Capture the cell that displays the provided text and extract its (x, y) central coordinate. 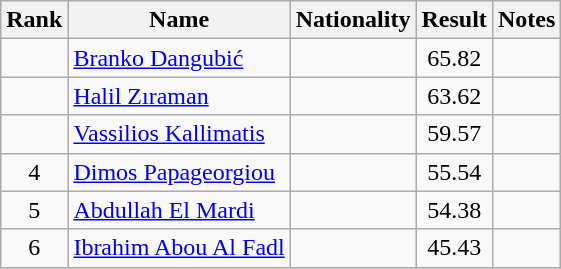
Halil Zıraman (179, 96)
59.57 (454, 134)
63.62 (454, 96)
54.38 (454, 210)
Result (454, 20)
Notes (526, 20)
Rank (34, 20)
4 (34, 172)
55.54 (454, 172)
Nationality (353, 20)
Vassilios Kallimatis (179, 134)
5 (34, 210)
Branko Dangubić (179, 58)
65.82 (454, 58)
Dimos Papageorgiou (179, 172)
Ibrahim Abou Al Fadl (179, 248)
6 (34, 248)
Abdullah El Mardi (179, 210)
Name (179, 20)
45.43 (454, 248)
